Locate the cell with the specified text and output its [X, Y] center coordinate. 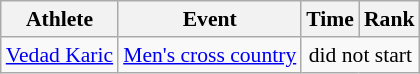
Rank [390, 19]
Time [330, 19]
did not start [360, 55]
Men's cross country [210, 55]
Event [210, 19]
Vedad Karic [60, 55]
Athlete [60, 19]
